Detect which cell encompasses the target text, then output its [X, Y] center coordinate. 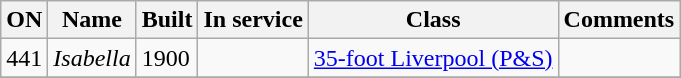
Isabella [92, 58]
Comments [619, 20]
In service [253, 20]
35-foot Liverpool (P&S) [433, 58]
441 [24, 58]
1900 [167, 58]
Class [433, 20]
Built [167, 20]
Name [92, 20]
ON [24, 20]
